Determine the (x, y) coordinate at the center of the cell enclosing the given text.  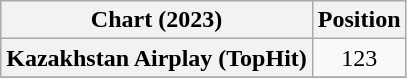
Chart (2023) (157, 20)
Kazakhstan Airplay (TopHit) (157, 58)
123 (359, 58)
Position (359, 20)
